Detect which cell encompasses the target text, then output its [x, y] center coordinate. 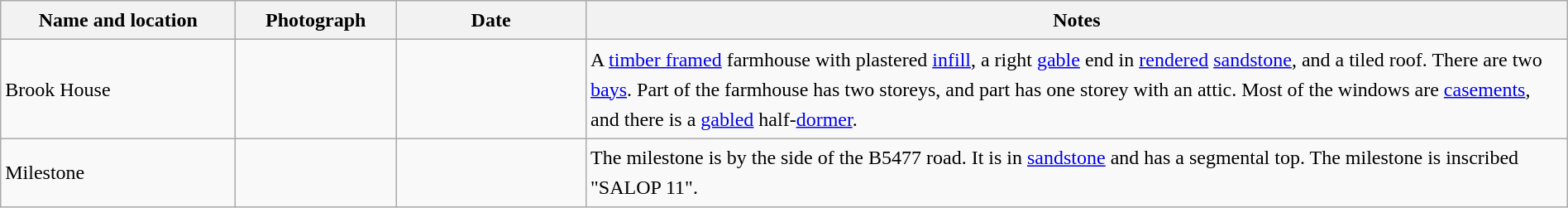
Date [491, 20]
The milestone is by the side of the B5477 road. It is in sandstone and has a segmental top. The milestone is inscribed "SALOP 11". [1077, 172]
Name and location [118, 20]
Milestone [118, 172]
Photograph [316, 20]
Brook House [118, 89]
Notes [1077, 20]
